Extract the (X, Y) coordinate from the center of the cell holding the provided text.  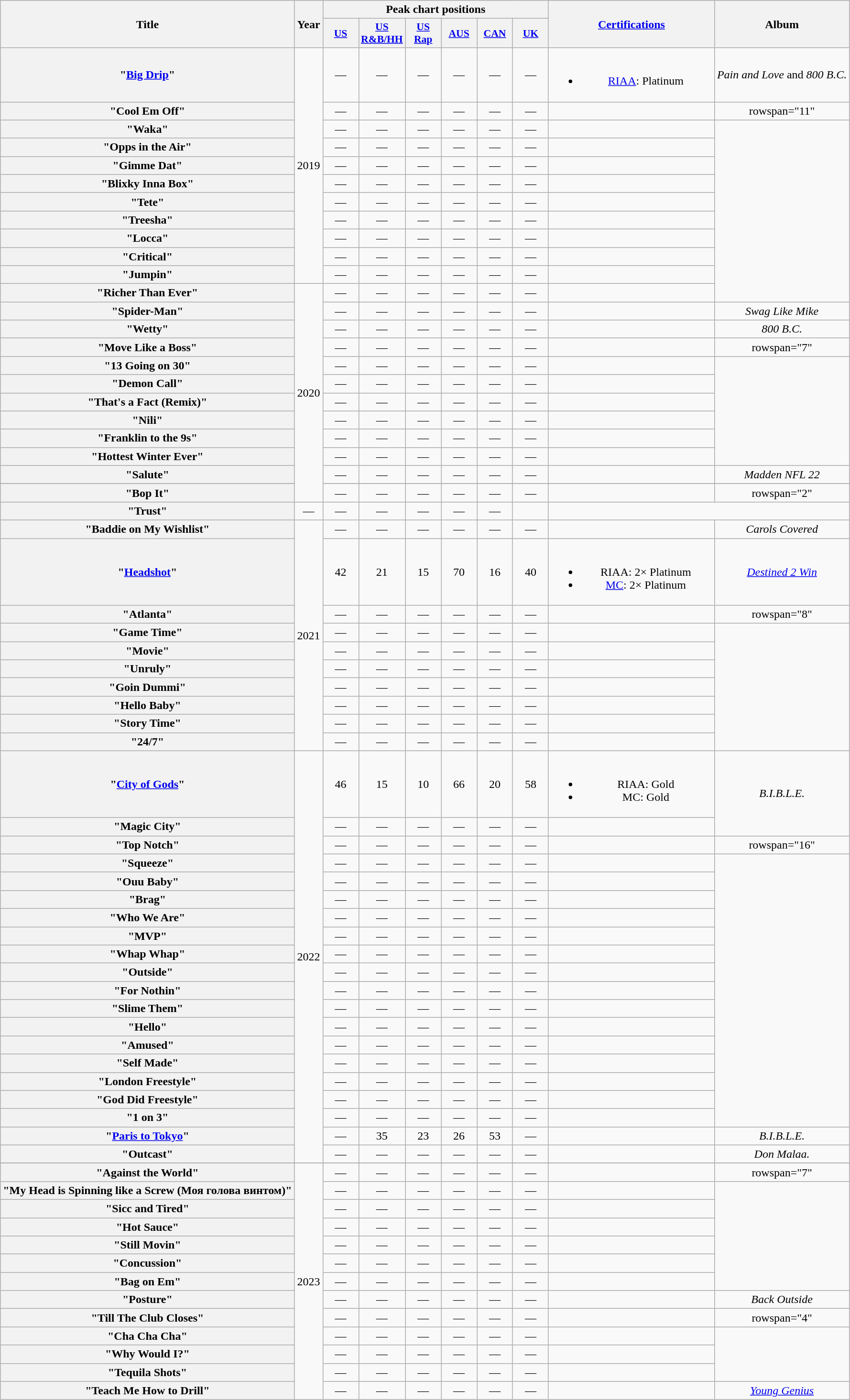
35 (382, 1136)
"Tete" (147, 202)
Peak chart positions (436, 10)
"Locca" (147, 238)
"Richer Than Ever" (147, 293)
"That's a Fact (Remix)" (147, 402)
2021 (309, 635)
"Sicc and Tired" (147, 1208)
"Movie" (147, 651)
"Game Time" (147, 633)
"Headshot" (147, 571)
"Treesha" (147, 220)
"13 Going on 30" (147, 366)
"Brag" (147, 899)
Title (147, 24)
70 (459, 571)
Carols Covered (782, 529)
"Hottest Winter Ever" (147, 456)
Madden NFL 22 (782, 474)
"Big Drip" (147, 75)
"Till The Club Closes" (147, 1318)
"Wetty" (147, 329)
Album (782, 24)
"MVP" (147, 936)
Pain and Love and 800 B.C. (782, 75)
58 (531, 784)
"Spider-Man" (147, 311)
"Hot Sauce" (147, 1227)
46 (340, 784)
"Waka" (147, 129)
"For Nothin" (147, 991)
"Critical" (147, 257)
Year (309, 24)
2022 (309, 957)
"My Head is Spinning like a Screw (Моя голова винтом)" (147, 1190)
"Teach Me How to Drill" (147, 1390)
"Outcast" (147, 1154)
"London Freestyle" (147, 1081)
RIAA: GoldMC: Gold (631, 784)
"Nili" (147, 420)
"Who We Are" (147, 917)
2020 (309, 393)
"Unruly" (147, 669)
42 (340, 571)
rowspan="16" (782, 845)
"Trust" (147, 511)
Swag Like Mike (782, 311)
40 (531, 571)
"Against the World" (147, 1172)
CAN (495, 33)
USRap (424, 33)
"City of Gods" (147, 784)
16 (495, 571)
20 (495, 784)
"Franklin to the 9s" (147, 438)
"Move Like a Boss" (147, 347)
2023 (309, 1282)
"1 on 3" (147, 1118)
Back Outside (782, 1300)
"Story Time" (147, 723)
"Opps in the Air" (147, 147)
"Salute" (147, 474)
"Baddie on My Wishlist" (147, 529)
53 (495, 1136)
"Bop It" (147, 493)
"Concussion" (147, 1263)
"Amused" (147, 1045)
rowspan="4" (782, 1318)
"Hello" (147, 1027)
UK (531, 33)
"Outside" (147, 972)
26 (459, 1136)
RIAA: Platinum (631, 75)
"Why Would I?" (147, 1354)
US (340, 33)
"Squeeze" (147, 863)
2019 (309, 166)
"Goin Dummi" (147, 687)
"Posture" (147, 1300)
"Still Movin" (147, 1245)
10 (424, 784)
rowspan="8" (782, 614)
AUS (459, 33)
Young Genius (782, 1390)
"God Did Freestyle" (147, 1099)
"Whap Whap" (147, 954)
"24/7" (147, 742)
"Cha Cha Cha" (147, 1336)
21 (382, 571)
"Blixky Inna Box" (147, 183)
"Top Notch" (147, 845)
"Jumpin" (147, 275)
Don Malaa. (782, 1154)
"Self Made" (147, 1063)
"Hello Baby" (147, 705)
"Gimme Dat" (147, 165)
"Tequila Shots" (147, 1372)
"Demon Call" (147, 384)
RIAA: 2× PlatinumMC: 2× Platinum (631, 571)
"Bag on Em" (147, 1282)
USR&B/HH (382, 33)
"Ouu Baby" (147, 881)
"Paris to Tokyo" (147, 1136)
"Magic City" (147, 827)
rowspan="2" (782, 493)
66 (459, 784)
23 (424, 1136)
rowspan="11" (782, 111)
"Slime Them" (147, 1009)
800 B.C. (782, 329)
"Cool Em Off" (147, 111)
Certifications (631, 24)
"Atlanta" (147, 614)
Destined 2 Win (782, 571)
